Determine the [x, y] coordinate at the center of the cell enclosing the given text.  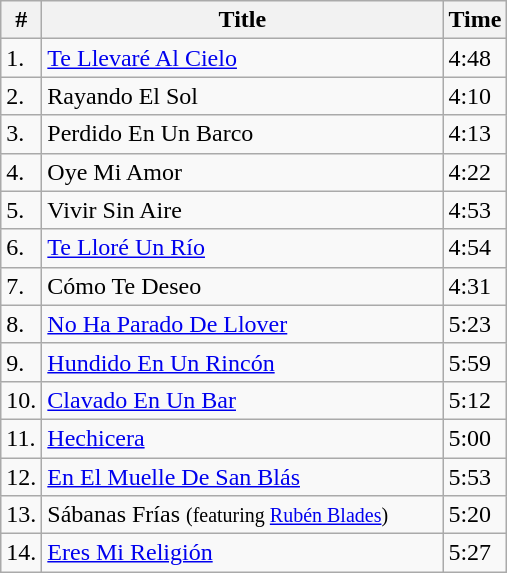
4:54 [475, 248]
Perdido En Un Barco [242, 134]
4:31 [475, 286]
3. [22, 134]
No Ha Parado De Llover [242, 324]
4. [22, 172]
11. [22, 438]
4:48 [475, 58]
En El Muelle De San Blás [242, 477]
Oye Mi Amor [242, 172]
5:27 [475, 553]
2. [22, 96]
Hundido En Un Rincón [242, 362]
8. [22, 324]
5:20 [475, 515]
10. [22, 400]
Te Llevaré Al Cielo [242, 58]
# [22, 20]
Title [242, 20]
Time [475, 20]
12. [22, 477]
5:12 [475, 400]
13. [22, 515]
4:53 [475, 210]
5:00 [475, 438]
5:59 [475, 362]
Clavado En Un Bar [242, 400]
4:10 [475, 96]
1. [22, 58]
7. [22, 286]
Eres Mi Religión [242, 553]
5:23 [475, 324]
Te Lloré Un Río [242, 248]
5. [22, 210]
Vivir Sin Aire [242, 210]
5:53 [475, 477]
4:13 [475, 134]
Hechicera [242, 438]
Rayando El Sol [242, 96]
14. [22, 553]
4:22 [475, 172]
Cómo Te Deseo [242, 286]
Sábanas Frías (featuring Rubén Blades) [242, 515]
6. [22, 248]
9. [22, 362]
